Extract the (x, y) coordinate from the center of the cell holding the provided text.  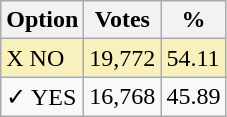
Option (42, 20)
45.89 (194, 97)
% (194, 20)
16,768 (122, 97)
19,772 (122, 58)
54.11 (194, 58)
✓ YES (42, 97)
X NO (42, 58)
Votes (122, 20)
